Return (X, Y) of the center of cell containing provided text 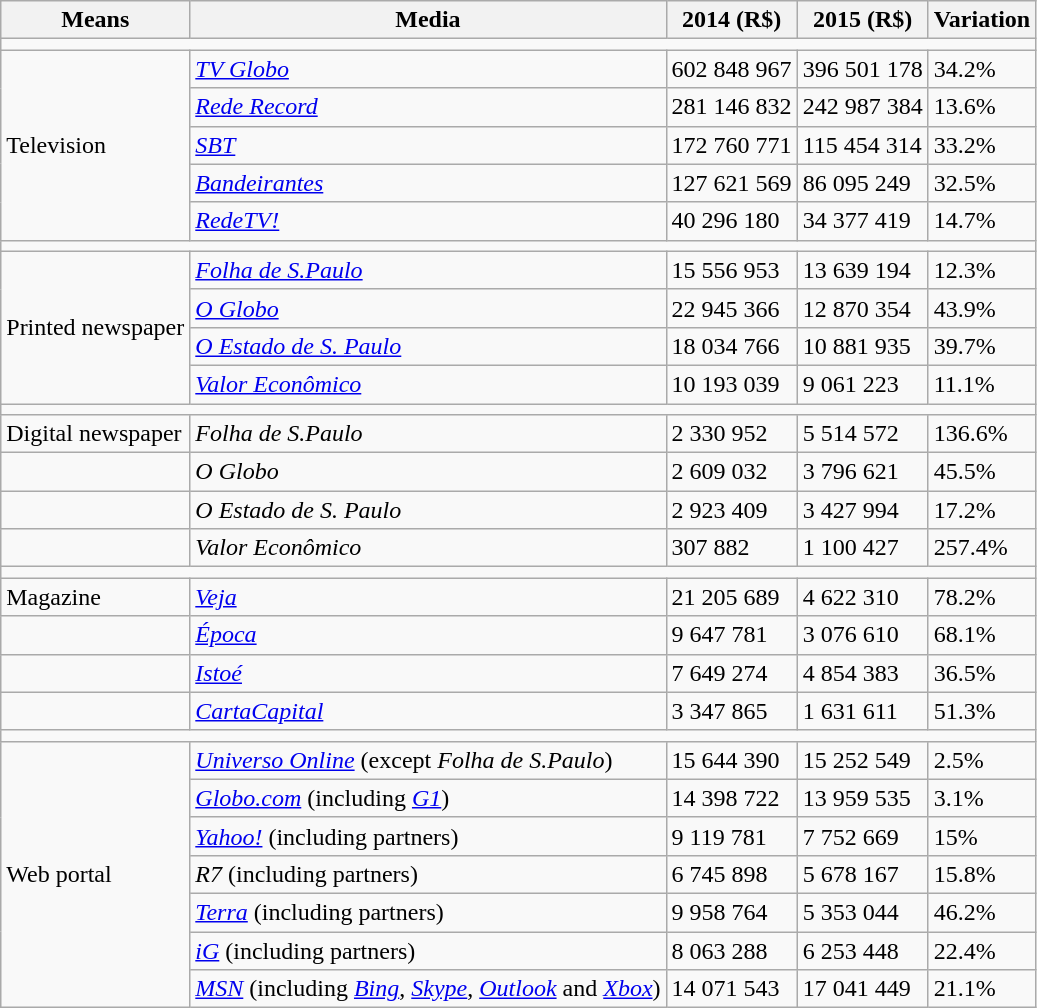
2 923 409 (732, 510)
CartaCapital (428, 711)
9 958 764 (732, 912)
Media (428, 20)
257.4% (982, 548)
Television (96, 145)
3 796 621 (862, 472)
33.2% (982, 145)
242 987 384 (862, 107)
Digital newspaper (96, 434)
396 501 178 (862, 69)
43.9% (982, 308)
Universo Online (except Folha de S.Paulo) (428, 760)
8 063 288 (732, 951)
14 398 722 (732, 798)
3 427 994 (862, 510)
Globo.com (including G1) (428, 798)
Web portal (96, 874)
14.7% (982, 221)
2.5% (982, 760)
32.5% (982, 183)
40 296 180 (732, 221)
22.4% (982, 951)
15.8% (982, 874)
9 647 781 (732, 635)
iG (including partners) (428, 951)
1 100 427 (862, 548)
12.3% (982, 270)
307 882 (732, 548)
17 041 449 (862, 989)
21 205 689 (732, 597)
RedeTV! (428, 221)
Yahoo! (including partners) (428, 836)
4 622 310 (862, 597)
Época (428, 635)
172 760 771 (732, 145)
R7 (including partners) (428, 874)
13 639 194 (862, 270)
1 631 611 (862, 711)
7 649 274 (732, 673)
2015 (R$) (862, 20)
6 253 448 (862, 951)
17.2% (982, 510)
4 854 383 (862, 673)
2014 (R$) (732, 20)
136.6% (982, 434)
12 870 354 (862, 308)
39.7% (982, 346)
115 454 314 (862, 145)
602 848 967 (732, 69)
Means (96, 20)
51.3% (982, 711)
2 609 032 (732, 472)
15 644 390 (732, 760)
78.2% (982, 597)
Terra (including partners) (428, 912)
Veja (428, 597)
Printed newspaper (96, 327)
10 881 935 (862, 346)
36.5% (982, 673)
TV Globo (428, 69)
21.1% (982, 989)
68.1% (982, 635)
6 745 898 (732, 874)
Magazine (96, 597)
5 678 167 (862, 874)
22 945 366 (732, 308)
127 621 569 (732, 183)
3.1% (982, 798)
Istoé (428, 673)
5 353 044 (862, 912)
86 095 249 (862, 183)
9 119 781 (732, 836)
13.6% (982, 107)
SBT (428, 145)
18 034 766 (732, 346)
Variation (982, 20)
3 347 865 (732, 711)
11.1% (982, 384)
45.5% (982, 472)
15 556 953 (732, 270)
34.2% (982, 69)
MSN (including Bing, Skype, Outlook and Xbox) (428, 989)
13 959 535 (862, 798)
34 377 419 (862, 221)
46.2% (982, 912)
7 752 669 (862, 836)
10 193 039 (732, 384)
14 071 543 (732, 989)
2 330 952 (732, 434)
Bandeirantes (428, 183)
15% (982, 836)
9 061 223 (862, 384)
Rede Record (428, 107)
281 146 832 (732, 107)
5 514 572 (862, 434)
3 076 610 (862, 635)
15 252 549 (862, 760)
